Search for the cell housing the specified text and yield its [x, y] center coordinate. 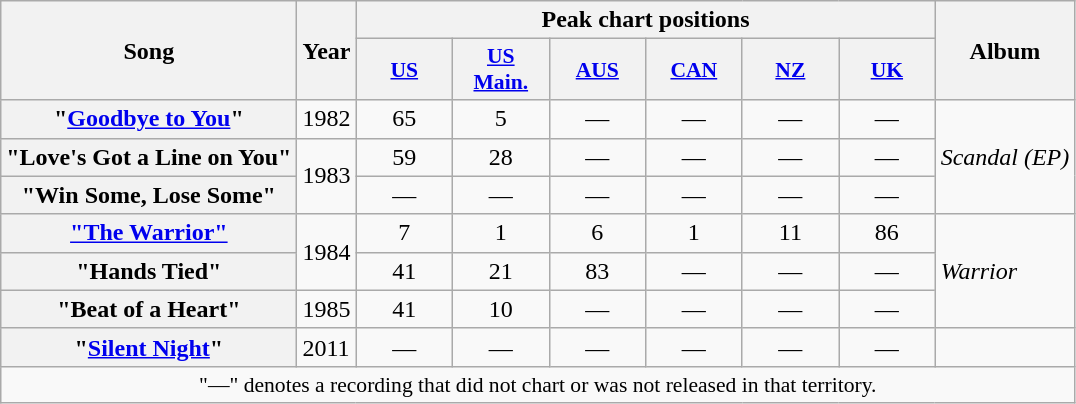
Song [149, 50]
"Beat of a Heart" [149, 309]
59 [404, 157]
65 [404, 119]
21 [502, 271]
"The Warrior" [149, 233]
Warrior [1005, 271]
2011 [326, 347]
5 [502, 119]
Scandal (EP) [1005, 157]
"Love's Got a Line on You" [149, 157]
1982 [326, 119]
10 [502, 309]
1984 [326, 252]
11 [790, 233]
"Goodbye to You" [149, 119]
1985 [326, 309]
"Hands Tied" [149, 271]
USMain. [502, 70]
AUS [598, 70]
"Win Some, Lose Some" [149, 195]
"—" denotes a recording that did not chart or was not released in that territory. [538, 384]
7 [404, 233]
NZ [790, 70]
6 [598, 233]
US [404, 70]
UK [888, 70]
86 [888, 233]
Year [326, 50]
"Silent Night" [149, 347]
83 [598, 271]
CAN [694, 70]
Album [1005, 50]
1983 [326, 176]
28 [502, 157]
Peak chart positions [646, 20]
